Capture the cell that displays the provided text and extract its (X, Y) central coordinate. 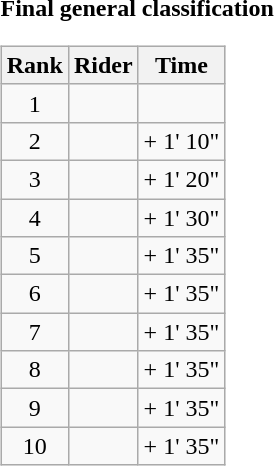
+ 1' 10" (182, 141)
+ 1' 20" (182, 179)
9 (34, 408)
5 (34, 256)
3 (34, 179)
1 (34, 103)
+ 1' 30" (182, 217)
Rider (103, 65)
7 (34, 332)
Rank (34, 65)
8 (34, 370)
2 (34, 141)
10 (34, 446)
Time (182, 65)
4 (34, 217)
6 (34, 294)
